Determine the [x, y] coordinate at the center of the cell enclosing the given text.  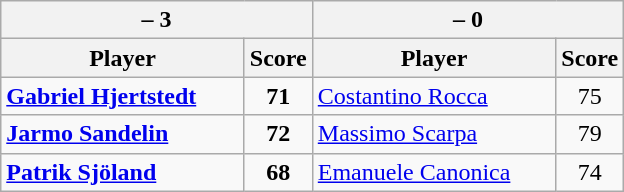
Gabriel Hjertstedt [123, 96]
– 3 [157, 20]
72 [278, 134]
Emanuele Canonica [434, 172]
79 [590, 134]
Massimo Scarpa [434, 134]
74 [590, 172]
75 [590, 96]
Patrik Sjöland [123, 172]
Costantino Rocca [434, 96]
Jarmo Sandelin [123, 134]
68 [278, 172]
71 [278, 96]
– 0 [468, 20]
